Scan for the cell matching the given text and deliver its (x, y) coordinate at center. 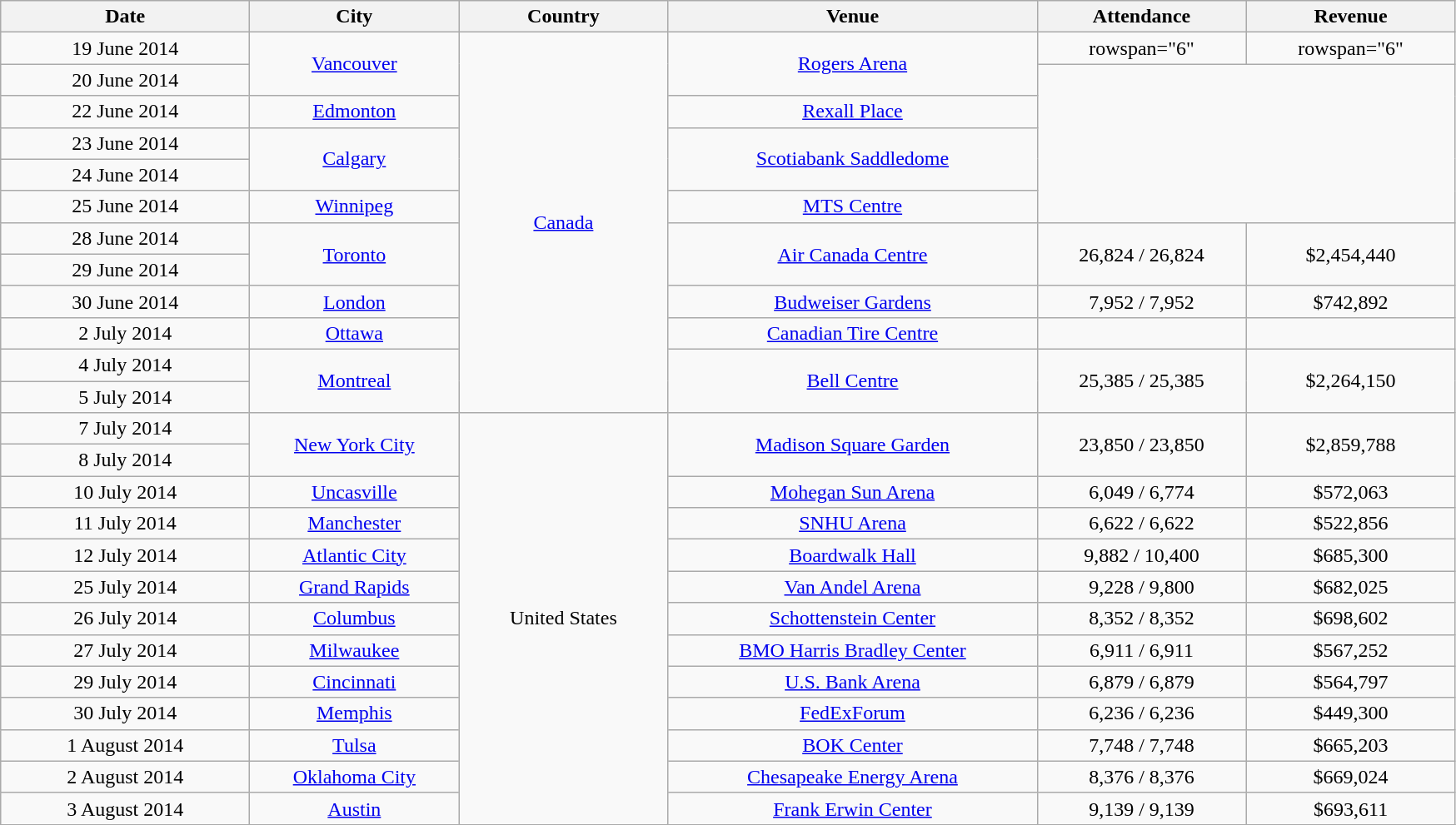
12 July 2014 (125, 555)
Toronto (355, 254)
29 July 2014 (125, 682)
Grand Rapids (355, 587)
Madison Square Garden (853, 445)
Tulsa (355, 745)
Austin (355, 808)
BMO Harris Bradley Center (853, 650)
Ottawa (355, 333)
23 June 2014 (125, 143)
United States (563, 619)
Bell Centre (853, 380)
Schottenstein Center (853, 619)
22 June 2014 (125, 112)
Mohegan Sun Arena (853, 492)
30 June 2014 (125, 301)
8,376 / 8,376 (1141, 777)
$2,264,150 (1351, 380)
$685,300 (1351, 555)
6,879 / 6,879 (1141, 682)
Vancouver (355, 64)
28 June 2014 (125, 238)
$572,063 (1351, 492)
$693,611 (1351, 808)
11 July 2014 (125, 524)
$669,024 (1351, 777)
$682,025 (1351, 587)
Canadian Tire Centre (853, 333)
25 June 2014 (125, 206)
3 August 2014 (125, 808)
Edmonton (355, 112)
Cincinnati (355, 682)
19 June 2014 (125, 48)
Country (563, 17)
Boardwalk Hall (853, 555)
7,748 / 7,748 (1141, 745)
25 July 2014 (125, 587)
25,385 / 25,385 (1141, 380)
U.S. Bank Arena (853, 682)
FedExForum (853, 713)
26 July 2014 (125, 619)
$2,454,440 (1351, 254)
MTS Centre (853, 206)
Attendance (1141, 17)
Columbus (355, 619)
Manchester (355, 524)
Winnipeg (355, 206)
24 June 2014 (125, 175)
5 July 2014 (125, 397)
30 July 2014 (125, 713)
9,882 / 10,400 (1141, 555)
1 August 2014 (125, 745)
6,236 / 6,236 (1141, 713)
23,850 / 23,850 (1141, 445)
6,622 / 6,622 (1141, 524)
London (355, 301)
7,952 / 7,952 (1141, 301)
Oklahoma City (355, 777)
SNHU Arena (853, 524)
Canada (563, 223)
Scotiabank Saddledome (853, 159)
Calgary (355, 159)
Frank Erwin Center (853, 808)
New York City (355, 445)
Montreal (355, 380)
$665,203 (1351, 745)
9,139 / 9,139 (1141, 808)
6,911 / 6,911 (1141, 650)
8 July 2014 (125, 460)
$564,797 (1351, 682)
Chesapeake Energy Arena (853, 777)
2 August 2014 (125, 777)
8,352 / 8,352 (1141, 619)
9,228 / 9,800 (1141, 587)
7 July 2014 (125, 429)
City (355, 17)
29 June 2014 (125, 270)
Rexall Place (853, 112)
Milwaukee (355, 650)
4 July 2014 (125, 365)
Venue (853, 17)
20 June 2014 (125, 80)
Air Canada Centre (853, 254)
BOK Center (853, 745)
Van Andel Arena (853, 587)
Atlantic City (355, 555)
Revenue (1351, 17)
Uncasville (355, 492)
Memphis (355, 713)
$742,892 (1351, 301)
$567,252 (1351, 650)
2 July 2014 (125, 333)
10 July 2014 (125, 492)
Date (125, 17)
26,824 / 26,824 (1141, 254)
$698,602 (1351, 619)
$2,859,788 (1351, 445)
$449,300 (1351, 713)
$522,856 (1351, 524)
Budweiser Gardens (853, 301)
Rogers Arena (853, 64)
6,049 / 6,774 (1141, 492)
27 July 2014 (125, 650)
